Search for the cell housing the specified text and yield its (X, Y) center coordinate. 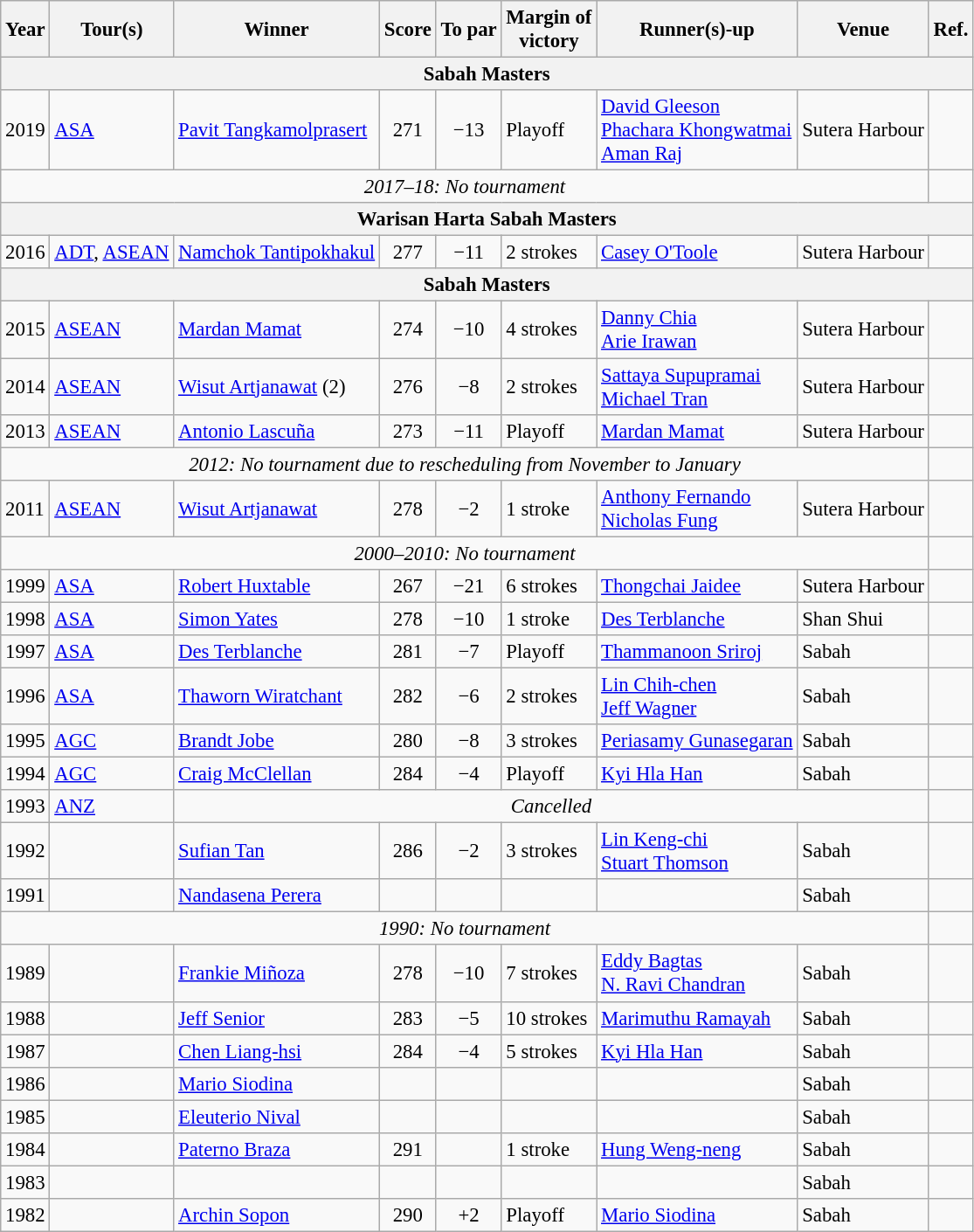
291 (407, 1150)
Score (407, 30)
2017–18: No tournament (465, 187)
Antonio Lascuña (277, 431)
Winner (277, 30)
7 strokes (549, 973)
1999 (25, 586)
290 (407, 1215)
5 strokes (549, 1051)
1985 (25, 1117)
−6 (468, 696)
Venue (863, 30)
282 (407, 696)
+2 (468, 1215)
Frankie Miñoza (277, 973)
1988 (25, 1018)
Marimuthu Ramayah (697, 1018)
Warisan Harta Sabah Masters (487, 219)
Cancelled (551, 806)
1991 (25, 896)
1994 (25, 774)
Lin Keng-chi Stuart Thomson (697, 851)
Craig McClellan (277, 774)
1984 (25, 1150)
277 (407, 253)
Chen Liang-hsi (277, 1051)
1983 (25, 1182)
Pavit Tangkamolprasert (277, 130)
283 (407, 1018)
Hung Weng-neng (697, 1150)
2011 (25, 509)
1992 (25, 851)
1997 (25, 652)
Year (25, 30)
1995 (25, 741)
Runner(s)-up (697, 30)
Paterno Braza (277, 1150)
267 (407, 586)
Thaworn Wiratchant (277, 696)
ANZ (112, 806)
1982 (25, 1215)
274 (407, 330)
−21 (468, 586)
−13 (468, 130)
2016 (25, 253)
286 (407, 851)
Casey O'Toole (697, 253)
2014 (25, 386)
10 strokes (549, 1018)
Lin Chih-chen Jeff Wagner (697, 696)
Jeff Senior (277, 1018)
Eddy Bagtas N. Ravi Chandran (697, 973)
Periasamy Gunasegaran (697, 741)
Ref. (950, 30)
−7 (468, 652)
281 (407, 652)
Thammanoon Sriroj (697, 652)
Danny Chia Arie Irawan (697, 330)
ADT, ASEAN (112, 253)
Archin Sopon (277, 1215)
Tour(s) (112, 30)
4 strokes (549, 330)
1993 (25, 806)
1990: No tournament (465, 929)
Robert Huxtable (277, 586)
1986 (25, 1083)
1998 (25, 619)
273 (407, 431)
Simon Yates (277, 619)
1996 (25, 696)
276 (407, 386)
Shan Shui (863, 619)
1987 (25, 1051)
2012: No tournament due to rescheduling from November to January (465, 464)
Nandasena Perera (277, 896)
Eleuterio Nival (277, 1117)
2015 (25, 330)
2019 (25, 130)
Sattaya Supupramai Michael Tran (697, 386)
2013 (25, 431)
1989 (25, 973)
Wisut Artjanawat (277, 509)
2000–2010: No tournament (465, 553)
To par (468, 30)
Sufian Tan (277, 851)
Margin ofvictory (549, 30)
6 strokes (549, 586)
271 (407, 130)
Anthony Fernando Nicholas Fung (697, 509)
280 (407, 741)
Namchok Tantipokhakul (277, 253)
Thongchai Jaidee (697, 586)
David Gleeson Phachara Khongwatmai Aman Raj (697, 130)
−5 (468, 1018)
Brandt Jobe (277, 741)
Wisut Artjanawat (2) (277, 386)
